Return the [X, Y] coordinate for the center point of the cell that contains the specified text.  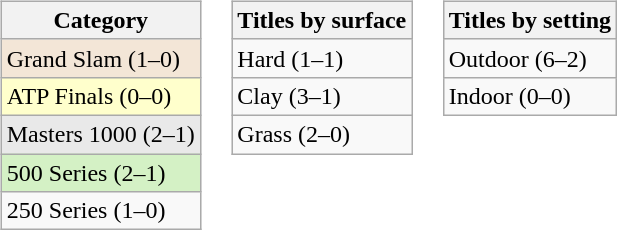
Hard (1–1) [322, 58]
Masters 1000 (2–1) [100, 134]
ATP Finals (0–0) [100, 96]
Titles by setting [530, 20]
Grand Slam (1–0) [100, 58]
Indoor (0–0) [530, 96]
Category [100, 20]
Outdoor (6–2) [530, 58]
500 Series (2–1) [100, 173]
Grass (2–0) [322, 134]
Clay (3–1) [322, 96]
250 Series (1–0) [100, 211]
Titles by surface [322, 20]
